For the text-containing cell, return its midpoint in (X, Y) coordinate format. 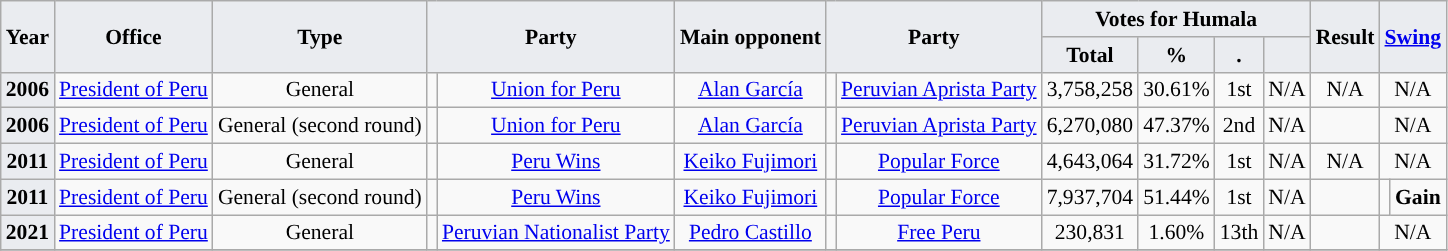
Office (134, 36)
% (1176, 55)
Main opponent (750, 36)
Swing (1414, 36)
30.61% (1176, 90)
Votes for Humala (1176, 19)
Pedro Castillo (750, 233)
13th (1240, 233)
47.37% (1176, 126)
31.72% (1176, 162)
Gain (1418, 197)
Free Peru (939, 233)
Total (1090, 55)
230,831 (1090, 233)
. (1240, 55)
7,937,704 (1090, 197)
2nd (1240, 126)
51.44% (1176, 197)
6,270,080 (1090, 126)
2021 (28, 233)
1.60% (1176, 233)
4,643,064 (1090, 162)
Year (28, 36)
3,758,258 (1090, 90)
Peruvian Nationalist Party (556, 233)
Result (1346, 36)
Type (320, 36)
